Identify which cell holds the provided text, then report its [X, Y] central coordinate. 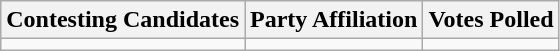
Contesting Candidates [123, 20]
Votes Polled [491, 20]
Party Affiliation [334, 20]
